For the text-containing cell, return its midpoint in [X, Y] coordinate format. 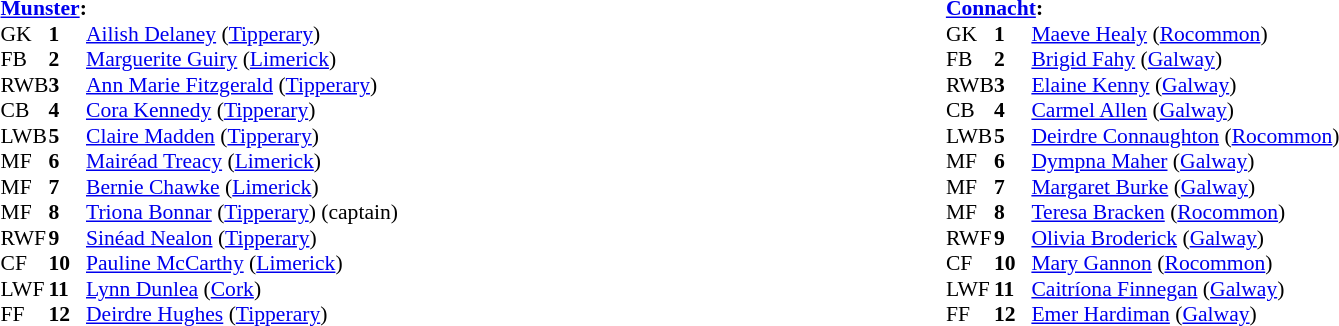
Triona Bonnar (Tipperary) (captain) [242, 213]
Maeve Healy (Rocommon) [1185, 34]
Claire Madden (Tipperary) [242, 136]
Lynn Dunlea (Cork) [242, 289]
Brigid Fahy (Galway) [1185, 59]
Ailish Delaney (Tipperary) [242, 34]
Deirdre Connaughton (Rocommon) [1185, 136]
Pauline McCarthy (Limerick) [242, 263]
Elaine Kenny (Galway) [1185, 85]
Caitríona Finnegan (Galway) [1185, 289]
Margaret Burke (Galway) [1185, 187]
Olivia Broderick (Galway) [1185, 238]
Cora Kennedy (Tipperary) [242, 111]
Sinéad Nealon (Tipperary) [242, 238]
Mairéad Treacy (Limerick) [242, 161]
Marguerite Guiry (Limerick) [242, 59]
Mary Gannon (Rocommon) [1185, 263]
Bernie Chawke (Limerick) [242, 187]
Teresa Bracken (Rocommon) [1185, 213]
Dympna Maher (Galway) [1185, 161]
Ann Marie Fitzgerald (Tipperary) [242, 85]
Carmel Allen (Galway) [1185, 111]
